Find where the given text appears and provide that cell's center as [X, Y] coordinate. 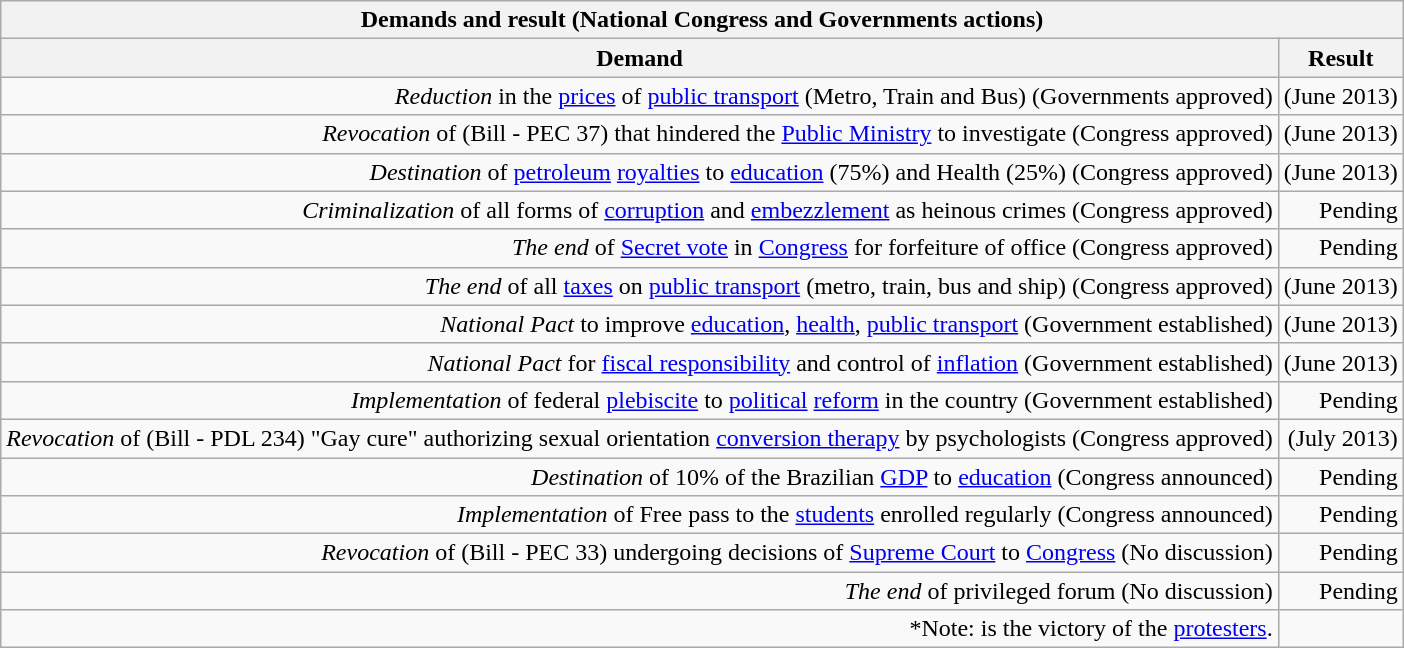
*Note: is the victory of the protesters. [640, 629]
Destination of petroleum royalties to education (75%) and Health (25%) (Congress approved) [640, 172]
Revocation of (Bill - PDL 234) "Gay cure" authorizing sexual orientation conversion therapy by psychologists (Congress approved) [640, 438]
Revocation of (Bill - PEC 33) undergoing decisions of Supreme Court to Congress (No discussion) [640, 553]
Demands and result (National Congress and Governments actions) [702, 20]
Destination of 10% of the Brazilian GDP to education (Congress announced) [640, 477]
Implementation of federal plebiscite to political reform in the country (Government established) [640, 400]
National Pact to improve education, health, public transport (Government established) [640, 324]
The end of privileged forum (No discussion) [640, 591]
Revocation of (Bill - PEC 37) that hindered the Public Ministry to investigate (Congress approved) [640, 134]
Implementation of Free pass to the students enrolled regularly (Congress announced) [640, 515]
The end of Secret vote in Congress for forfeiture of office (Congress approved) [640, 248]
Result [1340, 58]
National Pact for fiscal responsibility and control of inflation (Government established) [640, 362]
The end of all taxes on public transport (metro, train, bus and ship) (Congress approved) [640, 286]
Demand [640, 58]
(July 2013) [1340, 438]
Criminalization of all forms of corruption and embezzlement as heinous crimes (Congress approved) [640, 210]
Reduction in the prices of public transport (Metro, Train and Bus) (Governments approved) [640, 96]
